Extract the (X, Y) coordinate from the center of the cell holding the provided text.  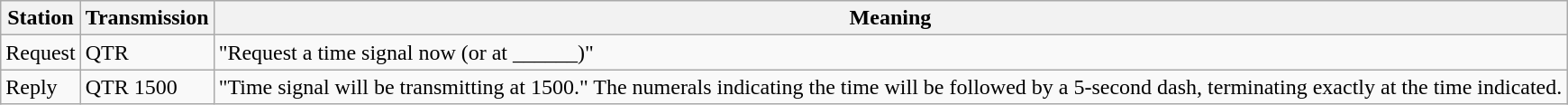
Station (41, 18)
Request (41, 52)
Meaning (890, 18)
Transmission (147, 18)
QTR (147, 52)
QTR 1500 (147, 87)
Reply (41, 87)
"Request a time signal now (or at ______)" (890, 52)
